Return the [X, Y] coordinate for the center point of the cell that contains the specified text.  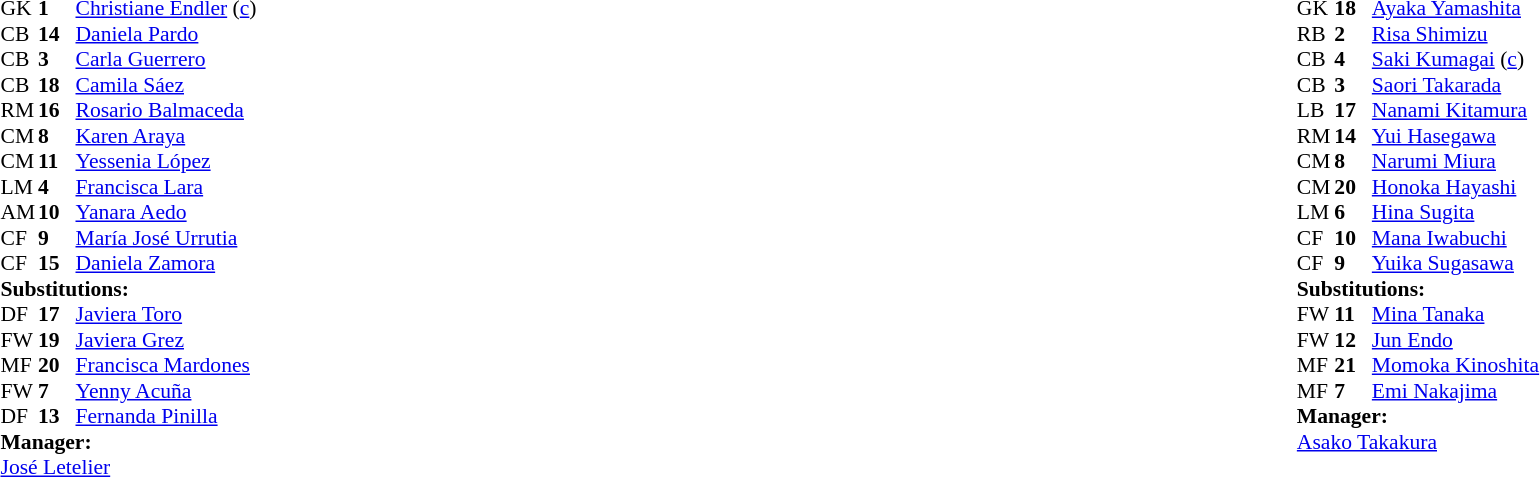
Yessenia López [166, 161]
Risa Shimizu [1456, 34]
Asako Takakura [1418, 442]
18 [57, 85]
RB [1316, 34]
Yenny Acuña [166, 391]
Honoka Hayashi [1456, 187]
2 [1353, 34]
Yui Hasegawa [1456, 136]
Nanami Kitamura [1456, 111]
Saki Kumagai (c) [1456, 59]
Emi Nakajima [1456, 391]
Yuika Sugasawa [1456, 263]
Francisca Lara [166, 187]
15 [57, 263]
Mana Iwabuchi [1456, 238]
Francisca Mardones [166, 365]
Fernanda Pinilla [166, 417]
Carla Guerrero [166, 59]
María José Urrutia [166, 238]
Saori Takarada [1456, 85]
6 [1353, 213]
Javiera Toro [166, 315]
Camila Sáez [166, 85]
Daniela Pardo [166, 34]
Karen Araya [166, 136]
13 [57, 417]
21 [1353, 365]
Hina Sugita [1456, 213]
16 [57, 111]
Jun Endo [1456, 340]
Daniela Zamora [166, 263]
12 [1353, 340]
Mina Tanaka [1456, 315]
19 [57, 340]
AM [19, 213]
Javiera Grez [166, 340]
LB [1316, 111]
Yanara Aedo [166, 213]
Narumi Miura [1456, 161]
Rosario Balmaceda [166, 111]
Momoka Kinoshita [1456, 365]
